From the cell containing the given text, extract its center point as (X, Y) coordinate. 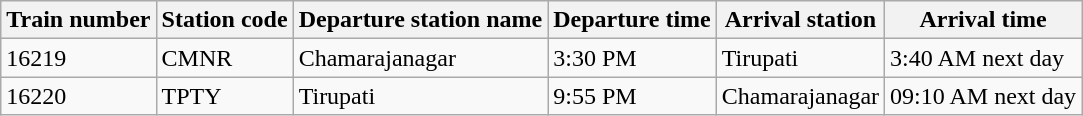
3:30 PM (632, 58)
Arrival station (800, 20)
Station code (224, 20)
16220 (78, 96)
Train number (78, 20)
3:40 AM next day (984, 58)
Departure time (632, 20)
16219 (78, 58)
Arrival time (984, 20)
09:10 AM next day (984, 96)
9:55 PM (632, 96)
Departure station name (420, 20)
CMNR (224, 58)
TPTY (224, 96)
